Output the (x, y) coordinate of the center of the cell containing the given text.  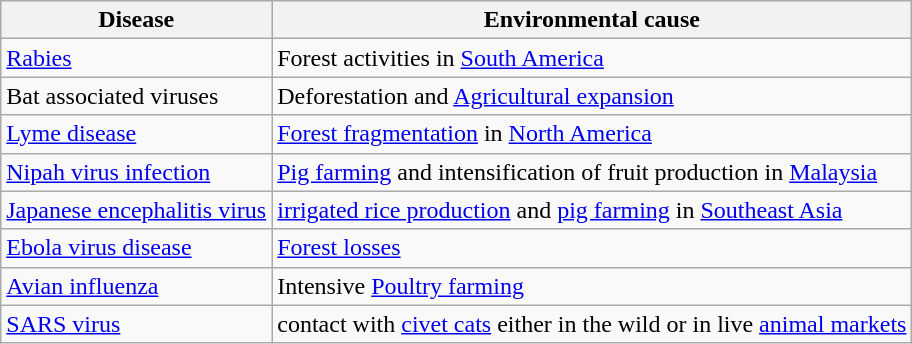
Rabies (136, 58)
contact with civet cats either in the wild or in live animal markets (592, 324)
Pig farming and intensification of fruit production in Malaysia (592, 172)
Intensive Poultry farming (592, 286)
Forest losses (592, 248)
irrigated rice production and pig farming in Southeast Asia (592, 210)
Nipah virus infection (136, 172)
Deforestation and Agricultural expansion (592, 96)
Avian influenza (136, 286)
SARS virus (136, 324)
Forest fragmentation in North America (592, 134)
Ebola virus disease (136, 248)
Japanese encephalitis virus (136, 210)
Bat associated viruses (136, 96)
Disease (136, 20)
Lyme disease (136, 134)
Forest activities in South America (592, 58)
Environmental cause (592, 20)
